Identify which cell holds the provided text, then report its [x, y] central coordinate. 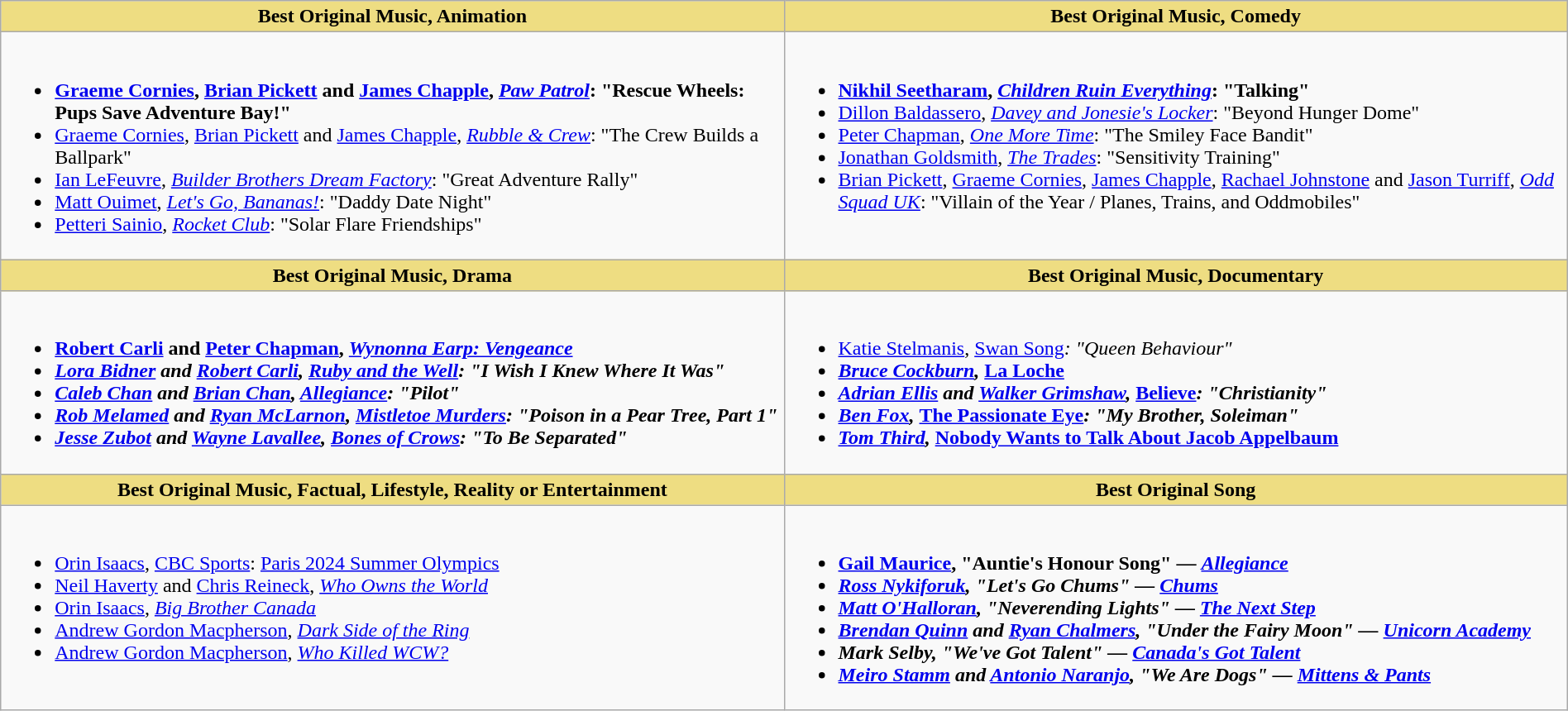
Best Original Music, Factual, Lifestyle, Reality or Entertainment [392, 489]
Best Original Music, Comedy [1176, 17]
Best Original Music, Documentary [1176, 275]
Best Original Music, Drama [392, 275]
Best Original Song [1176, 489]
Best Original Music, Animation [392, 17]
